Determine the [X, Y] coordinate at the center of the cell enclosing the given text.  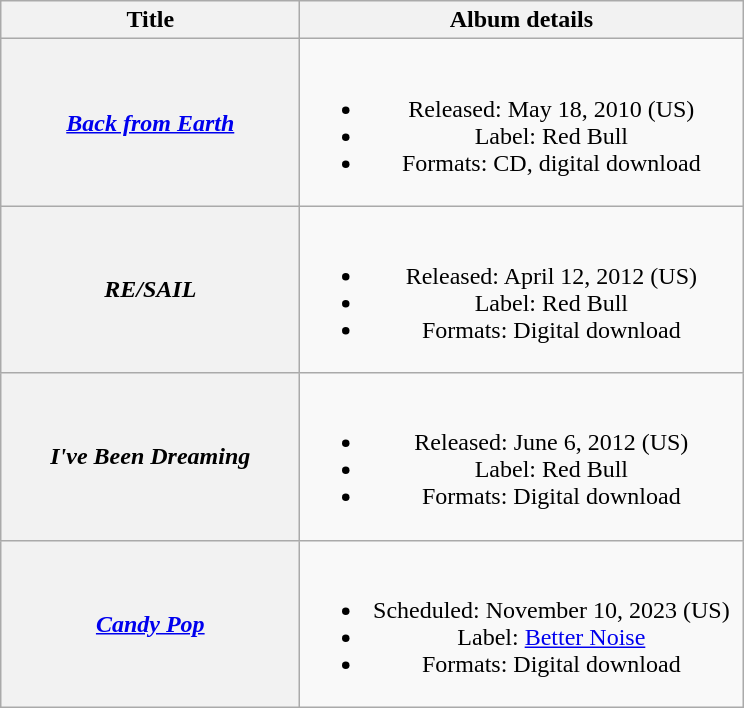
Released: April 12, 2012 (US)Label: Red BullFormats: Digital download [522, 290]
RE/SAIL [150, 290]
Scheduled: November 10, 2023 (US)Label: Better NoiseFormats: Digital download [522, 624]
I've Been Dreaming [150, 456]
Album details [522, 20]
Back from Earth [150, 122]
Released: May 18, 2010 (US)Label: Red BullFormats: CD, digital download [522, 122]
Title [150, 20]
Released: June 6, 2012 (US)Label: Red BullFormats: Digital download [522, 456]
Candy Pop [150, 624]
